Pinpoint the cell where the given text exists, returning its [X, Y] midpoint coordinate. 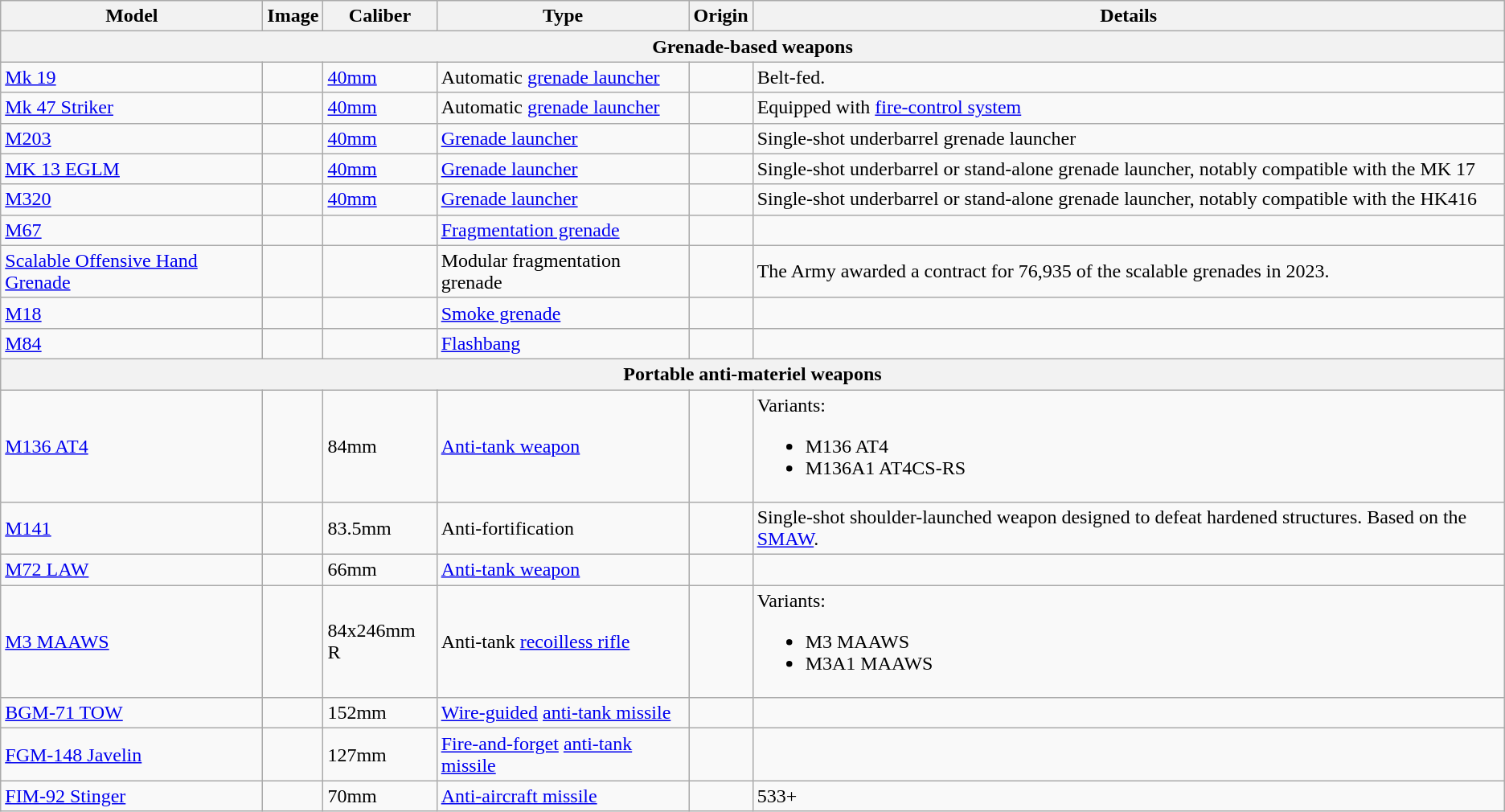
Anti-tank recoilless rifle [563, 642]
Fragmentation grenade [563, 230]
BGM-71 TOW [132, 713]
M72 LAW [132, 570]
Image [293, 16]
Fire-and-forget anti-tank missile [563, 754]
FGM-148 Javelin [132, 754]
Variants:M136 AT4M136A1 AT4CS-RS [1129, 445]
83.5mm [379, 529]
FIM-92 Stinger [132, 796]
Type [563, 16]
Single-shot underbarrel or stand-alone grenade launcher, notably compatible with the MK 17 [1129, 169]
66mm [379, 570]
Smoke grenade [563, 313]
Wire-guided anti-tank missile [563, 713]
Single-shot underbarrel or stand-alone grenade launcher, notably compatible with the HK416 [1129, 199]
The Army awarded a contract for 76,935 of the scalable grenades in 2023. [1129, 272]
M67 [132, 230]
M320 [132, 199]
M18 [132, 313]
70mm [379, 796]
533+ [1129, 796]
Grenade-based weapons [752, 47]
Anti-aircraft missile [563, 796]
Details [1129, 16]
127mm [379, 754]
M84 [132, 343]
Model [132, 16]
Equipped with fire-control system [1129, 108]
Belt-fed. [1129, 77]
Mk 19 [132, 77]
84x246mm R [379, 642]
Single-shot underbarrel grenade launcher [1129, 138]
M3 MAAWS [132, 642]
84mm [379, 445]
Mk 47 Striker [132, 108]
Single-shot shoulder-launched weapon designed to defeat hardened structures. Based on the SMAW. [1129, 529]
MK 13 EGLM [132, 169]
Portable anti-materiel weapons [752, 374]
Anti-fortification [563, 529]
M141 [132, 529]
Caliber [379, 16]
M136 AT4 [132, 445]
Origin [720, 16]
Variants:M3 MAAWSM3A1 MAAWS [1129, 642]
M203 [132, 138]
Scalable Offensive Hand Grenade [132, 272]
Flashbang [563, 343]
Modular fragmentation grenade [563, 272]
152mm [379, 713]
